Identify which cell holds the provided text, then report its (x, y) central coordinate. 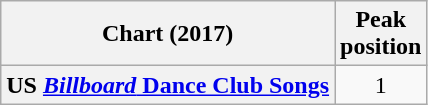
Peakposition (381, 34)
1 (381, 85)
Chart (2017) (168, 34)
US Billboard Dance Club Songs (168, 85)
